Locate the cell with the specified text and output its [X, Y] center coordinate. 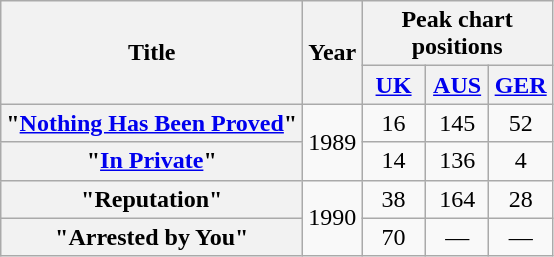
GER [521, 85]
4 [521, 161]
1990 [332, 218]
136 [457, 161]
28 [521, 199]
AUS [457, 85]
UK [394, 85]
52 [521, 123]
Peak chart positions [458, 34]
"Arrested by You" [152, 237]
14 [394, 161]
1989 [332, 142]
"Nothing Has Been Proved" [152, 123]
38 [394, 199]
"In Private" [152, 161]
Year [332, 52]
"Reputation" [152, 199]
Title [152, 52]
145 [457, 123]
16 [394, 123]
70 [394, 237]
164 [457, 199]
